Identify which cell holds the provided text, then report its [X, Y] central coordinate. 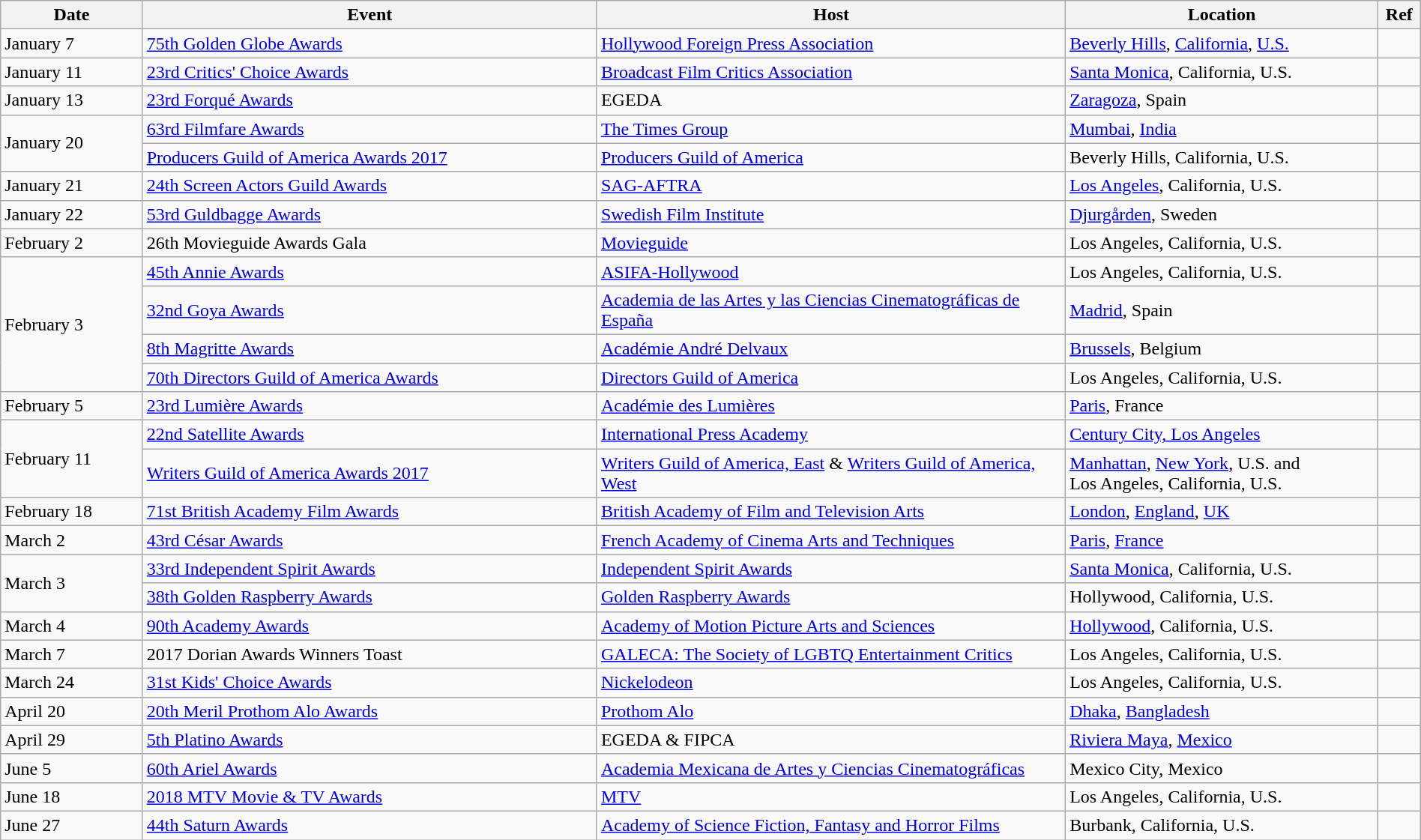
SAG-AFTRA [830, 186]
Riviera Maya, Mexico [1222, 740]
44th Saturn Awards [369, 825]
8th Magritte Awards [369, 348]
Burbank, California, U.S. [1222, 825]
Date [72, 15]
Prothom Alo [830, 711]
Ref [1399, 15]
Académie André Delvaux [830, 348]
90th Academy Awards [369, 626]
23rd Lumière Awards [369, 406]
January 21 [72, 186]
5th Platino Awards [369, 740]
63rd Filmfare Awards [369, 129]
April 20 [72, 711]
Académie des Lumières [830, 406]
March 2 [72, 540]
Manhattan, New York, U.S. and Los Angeles, California, U.S. [1222, 474]
June 27 [72, 825]
Mexico City, Mexico [1222, 768]
2018 MTV Movie & TV Awards [369, 797]
Producers Guild of America [830, 157]
French Academy of Cinema Arts and Techniques [830, 540]
Swedish Film Institute [830, 214]
January 11 [72, 72]
Zaragoza, Spain [1222, 100]
Movieguide [830, 243]
Directors Guild of America [830, 377]
Brussels, Belgium [1222, 348]
Academia de las Artes y las Ciencias Cinematográficas de España [830, 310]
GALECA: The Society of LGBTQ Entertainment Critics [830, 654]
26th Movieguide Awards Gala [369, 243]
February 3 [72, 324]
22nd Satellite Awards [369, 435]
March 4 [72, 626]
ASIFA-Hollywood [830, 271]
Event [369, 15]
London, England, UK [1222, 512]
71st British Academy Film Awards [369, 512]
20th Meril Prothom Alo Awards [369, 711]
23rd Critics' Choice Awards [369, 72]
53rd Guldbagge Awards [369, 214]
60th Ariel Awards [369, 768]
70th Directors Guild of America Awards [369, 377]
EGEDA & FIPCA [830, 740]
75th Golden Globe Awards [369, 43]
Academy of Science Fiction, Fantasy and Horror Films [830, 825]
2017 Dorian Awards Winners Toast [369, 654]
January 20 [72, 143]
Century City, Los Angeles [1222, 435]
Dhaka, Bangladesh [1222, 711]
Broadcast Film Critics Association [830, 72]
February 18 [72, 512]
January 22 [72, 214]
British Academy of Film and Television Arts [830, 512]
Academy of Motion Picture Arts and Sciences [830, 626]
Producers Guild of America Awards 2017 [369, 157]
Host [830, 15]
38th Golden Raspberry Awards [369, 597]
Writers Guild of America Awards 2017 [369, 474]
Madrid, Spain [1222, 310]
The Times Group [830, 129]
31st Kids' Choice Awards [369, 683]
45th Annie Awards [369, 271]
June 18 [72, 797]
Independent Spirit Awards [830, 569]
24th Screen Actors Guild Awards [369, 186]
MTV [830, 797]
Mumbai, India [1222, 129]
Academia Mexicana de Artes y Ciencias Cinematográficas [830, 768]
33rd Independent Spirit Awards [369, 569]
February 5 [72, 406]
June 5 [72, 768]
January 7 [72, 43]
International Press Academy [830, 435]
Hollywood Foreign Press Association [830, 43]
Djurgården, Sweden [1222, 214]
February 11 [72, 459]
February 2 [72, 243]
Location [1222, 15]
January 13 [72, 100]
EGEDA [830, 100]
Nickelodeon [830, 683]
March 3 [72, 583]
Writers Guild of America, East & Writers Guild of America, West [830, 474]
March 24 [72, 683]
43rd César Awards [369, 540]
23rd Forqué Awards [369, 100]
March 7 [72, 654]
Golden Raspberry Awards [830, 597]
April 29 [72, 740]
32nd Goya Awards [369, 310]
